Output the (X, Y) coordinate of the center of the cell containing the given text.  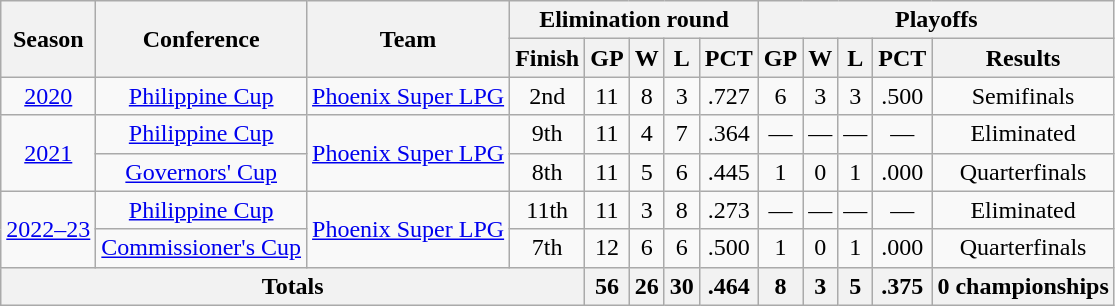
2022–23 (48, 229)
.273 (728, 210)
30 (682, 286)
7th (548, 248)
Semifinals (1023, 96)
Season (48, 39)
Results (1023, 58)
.364 (728, 134)
7 (682, 134)
.727 (728, 96)
Elimination round (634, 20)
Team (408, 39)
Commissioner's Cup (202, 248)
Finish (548, 58)
Governors' Cup (202, 172)
8th (548, 172)
56 (607, 286)
2020 (48, 96)
4 (646, 134)
Playoffs (936, 20)
2nd (548, 96)
Conference (202, 39)
0 championships (1023, 286)
Totals (293, 286)
2021 (48, 153)
9th (548, 134)
.464 (728, 286)
11th (548, 210)
12 (607, 248)
26 (646, 286)
.375 (902, 286)
.445 (728, 172)
